From the cell containing the given text, extract its center point as [x, y] coordinate. 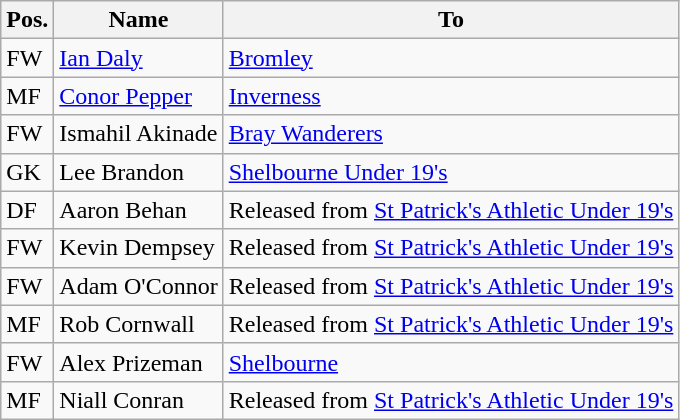
Ismahil Akinade [138, 134]
DF [28, 210]
To [451, 20]
Rob Cornwall [138, 324]
Aaron Behan [138, 210]
Niall Conran [138, 400]
GK [28, 172]
Name [138, 20]
Shelbourne [451, 362]
Alex Prizeman [138, 362]
Pos. [28, 20]
Lee Brandon [138, 172]
Inverness [451, 96]
Shelbourne Under 19's [451, 172]
Kevin Dempsey [138, 248]
Bray Wanderers [451, 134]
Ian Daly [138, 58]
Adam O'Connor [138, 286]
Conor Pepper [138, 96]
Bromley [451, 58]
